Locate the cell with the specified text and output its (x, y) center coordinate. 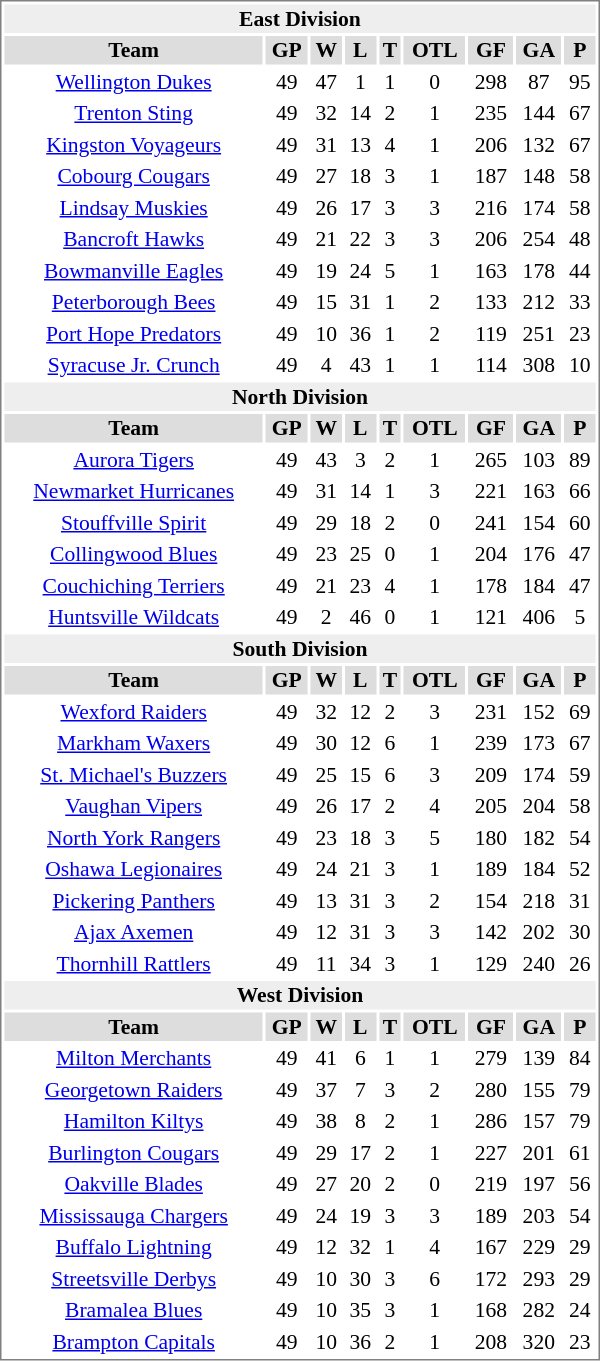
North York Rangers (133, 838)
139 (538, 1058)
46 (360, 617)
320 (538, 1342)
Newmarket Hurricanes (133, 491)
182 (538, 838)
173 (538, 743)
202 (538, 932)
Streetsville Derbys (133, 1278)
221 (492, 491)
279 (492, 1058)
167 (492, 1247)
119 (492, 334)
212 (538, 302)
20 (360, 1184)
209 (492, 774)
East Division (300, 18)
286 (492, 1121)
61 (580, 1152)
Wellington Dukes (133, 82)
Pickering Panthers (133, 900)
114 (492, 365)
Bowmanville Eagles (133, 270)
Burlington Cougars (133, 1152)
197 (538, 1184)
Collingwood Blues (133, 554)
Couchiching Terriers (133, 586)
265 (492, 460)
129 (492, 964)
208 (492, 1342)
155 (538, 1090)
201 (538, 1152)
69 (580, 712)
241 (492, 522)
239 (492, 743)
251 (538, 334)
Huntsville Wildcats (133, 617)
Hamilton Kiltys (133, 1121)
60 (580, 522)
Cobourg Cougars (133, 176)
Stouffville Spirit (133, 522)
11 (326, 964)
St. Michael's Buzzers (133, 774)
152 (538, 712)
121 (492, 617)
280 (492, 1090)
Port Hope Predators (133, 334)
37 (326, 1090)
95 (580, 82)
Oakville Blades (133, 1184)
34 (360, 964)
Thornhill Rattlers (133, 964)
168 (492, 1310)
8 (360, 1121)
Milton Merchants (133, 1058)
218 (538, 900)
89 (580, 460)
South Division (300, 648)
148 (538, 176)
48 (580, 239)
180 (492, 838)
66 (580, 491)
235 (492, 113)
52 (580, 869)
87 (538, 82)
59 (580, 774)
282 (538, 1310)
Aurora Tigers (133, 460)
Bramalea Blues (133, 1310)
41 (326, 1058)
33 (580, 302)
240 (538, 964)
219 (492, 1184)
84 (580, 1058)
157 (538, 1121)
35 (360, 1310)
Vaughan Vipers (133, 806)
254 (538, 239)
187 (492, 176)
132 (538, 144)
7 (360, 1090)
North Division (300, 396)
227 (492, 1152)
231 (492, 712)
142 (492, 932)
203 (538, 1216)
Brampton Capitals (133, 1342)
308 (538, 365)
144 (538, 113)
Lindsay Muskies (133, 208)
22 (360, 239)
205 (492, 806)
176 (538, 554)
Oshawa Legionaires (133, 869)
Trenton Sting (133, 113)
56 (580, 1184)
Markham Waxers (133, 743)
298 (492, 82)
Georgetown Raiders (133, 1090)
229 (538, 1247)
172 (492, 1278)
133 (492, 302)
West Division (300, 995)
Ajax Axemen (133, 932)
103 (538, 460)
Syracuse Jr. Crunch (133, 365)
Peterborough Bees (133, 302)
293 (538, 1278)
406 (538, 617)
44 (580, 270)
Kingston Voyageurs (133, 144)
Buffalo Lightning (133, 1247)
38 (326, 1121)
Mississauga Chargers (133, 1216)
Bancroft Hawks (133, 239)
Wexford Raiders (133, 712)
216 (492, 208)
